Provide the (X, Y) coordinate of the cell's center where the given text is located.  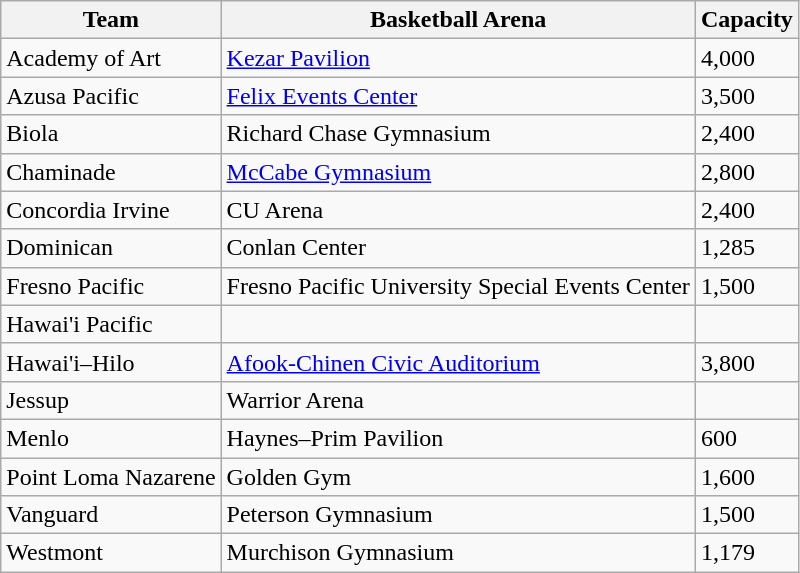
600 (746, 438)
1,179 (746, 553)
Haynes–Prim Pavilion (458, 438)
Peterson Gymnasium (458, 515)
Capacity (746, 20)
Academy of Art (111, 58)
Murchison Gymnasium (458, 553)
Kezar Pavilion (458, 58)
2,800 (746, 172)
Concordia Irvine (111, 210)
Felix Events Center (458, 96)
Team (111, 20)
Hawai'i–Hilo (111, 362)
McCabe Gymnasium (458, 172)
Menlo (111, 438)
Jessup (111, 400)
Afook-Chinen Civic Auditorium (458, 362)
Basketball Arena (458, 20)
3,800 (746, 362)
Warrior Arena (458, 400)
Fresno Pacific University Special Events Center (458, 286)
Fresno Pacific (111, 286)
Westmont (111, 553)
Vanguard (111, 515)
1,285 (746, 248)
Hawai'i Pacific (111, 324)
Richard Chase Gymnasium (458, 134)
Golden Gym (458, 477)
4,000 (746, 58)
Point Loma Nazarene (111, 477)
Chaminade (111, 172)
Conlan Center (458, 248)
1,600 (746, 477)
3,500 (746, 96)
CU Arena (458, 210)
Azusa Pacific (111, 96)
Dominican (111, 248)
Biola (111, 134)
